Pinpoint the cell where the given text exists, returning its [X, Y] midpoint coordinate. 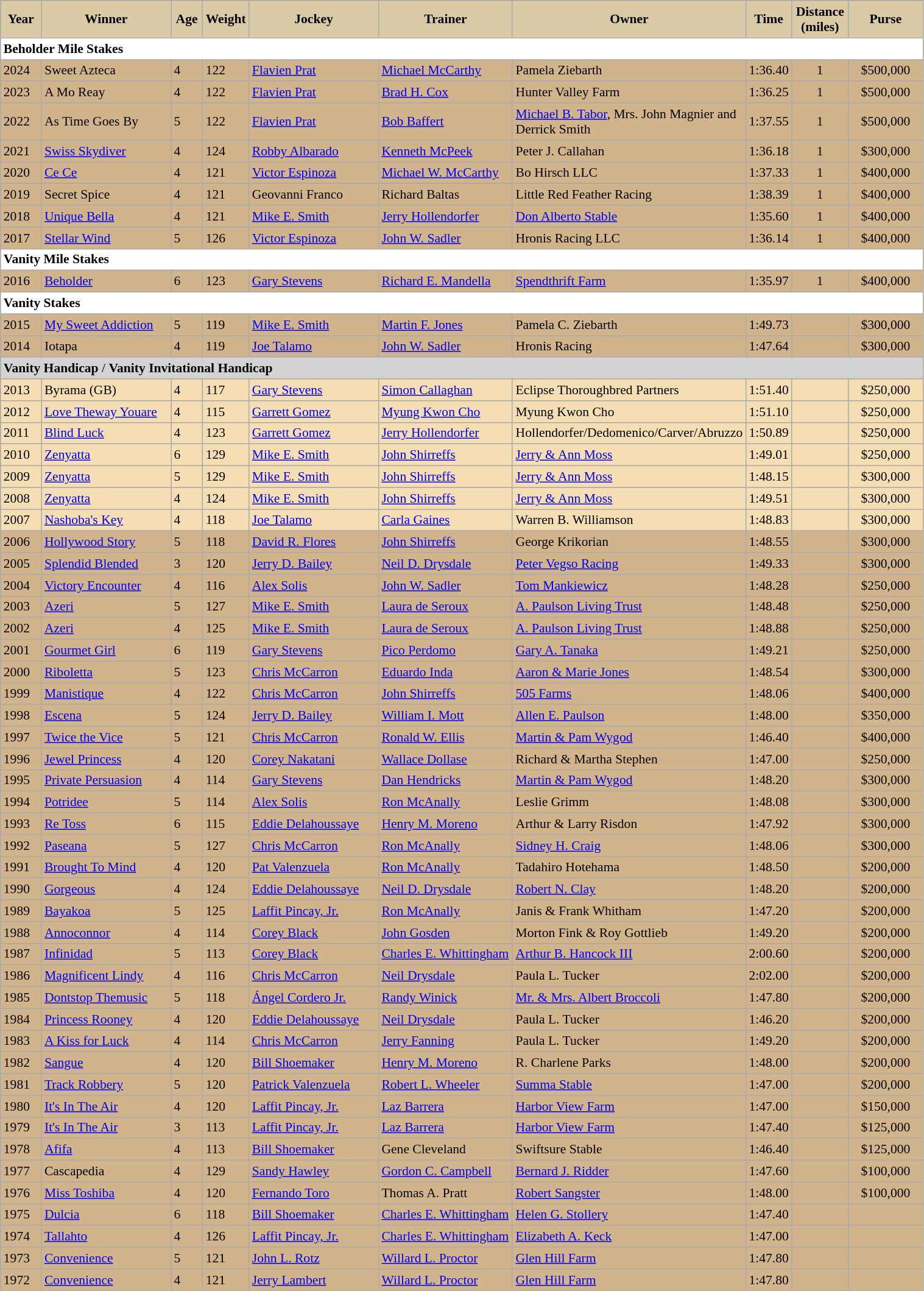
1:46.20 [769, 1019]
Track Robbery [106, 1084]
Thomas A. Pratt [445, 1193]
Tom Mankiewicz [629, 585]
2008 [21, 498]
Little Red Feather Racing [629, 195]
1986 [21, 976]
1:48.54 [769, 672]
Manistique [106, 694]
Afifa [106, 1150]
2:00.60 [769, 954]
Distance(miles) [820, 19]
Robert N. Clay [629, 890]
Time [769, 19]
1979 [21, 1128]
Escena [106, 716]
Janis & Frank Whitham [629, 911]
1:36.40 [769, 71]
Age [186, 19]
Re Toss [106, 824]
Summa Stable [629, 1084]
1988 [21, 933]
1:49.51 [769, 498]
Eclipse Thoroughbred Partners [629, 390]
Year [21, 19]
Robby Albarado [314, 151]
Elizabeth A. Keck [629, 1237]
1:48.08 [769, 802]
1:48.28 [769, 585]
Arthur & Larry Risdon [629, 824]
1:38.39 [769, 195]
Princess Rooney [106, 1019]
Sidney H. Craig [629, 846]
Ronald W. Ellis [445, 737]
Stellar Wind [106, 238]
Michael W. McCarthy [445, 173]
Infinidad [106, 954]
Blind Luck [106, 433]
1982 [21, 1063]
1989 [21, 911]
2019 [21, 195]
1994 [21, 802]
Paseana [106, 846]
Beholder [106, 281]
1981 [21, 1084]
Leslie Grimm [629, 802]
Jerry Lambert [314, 1280]
1:49.21 [769, 651]
Peter Vegso Racing [629, 564]
Randy Winick [445, 998]
Vanity Mile Stakes [462, 260]
Private Persuasion [106, 780]
1997 [21, 737]
1999 [21, 694]
Pico Perdomo [445, 651]
2000 [21, 672]
Allen E. Paulson [629, 716]
Weight [226, 19]
117 [226, 390]
505 Farms [629, 694]
Pat Valenzuela [314, 868]
1974 [21, 1237]
Dulcia [106, 1215]
Sandy Hawley [314, 1172]
1:51.10 [769, 412]
Gordon C. Campbell [445, 1172]
1:49.33 [769, 564]
Twice the Vice [106, 737]
1:49.73 [769, 325]
2023 [21, 93]
2012 [21, 412]
1996 [21, 759]
Sweet Azteca [106, 71]
Bo Hirsch LLC [629, 173]
Arthur B. Hancock III [629, 954]
2016 [21, 281]
1:48.48 [769, 607]
1:36.18 [769, 151]
Trainer [445, 19]
Richard & Martha Stephen [629, 759]
2022 [21, 122]
Fernando Toro [314, 1193]
Bob Baffert [445, 122]
2003 [21, 607]
Pamela Ziebarth [629, 71]
Secret Spice [106, 195]
1980 [21, 1106]
Michael McCarthy [445, 71]
2021 [21, 151]
Gorgeous [106, 890]
2:02.00 [769, 976]
2017 [21, 238]
Richard E. Mandella [445, 281]
Warren B. Williamson [629, 520]
2020 [21, 173]
Hronis Racing [629, 347]
1:47.20 [769, 911]
1:48.88 [769, 629]
Spendthrift Farm [629, 281]
Jewel Princess [106, 759]
1:47.92 [769, 824]
Splendid Blended [106, 564]
1:48.55 [769, 542]
Byrama (GB) [106, 390]
$350,000 [886, 716]
Owner [629, 19]
2011 [21, 433]
Bernard J. Ridder [629, 1172]
Mr. & Mrs. Albert Broccoli [629, 998]
Hunter Valley Farm [629, 93]
Potridee [106, 802]
Don Alberto Stable [629, 216]
1998 [21, 716]
Miss Toshiba [106, 1193]
Jerry Fanning [445, 1041]
1:47.64 [769, 347]
John Gosden [445, 933]
Patrick Valenzuela [314, 1084]
Brad H. Cox [445, 93]
1:37.33 [769, 173]
Richard Baltas [445, 195]
Wallace Dollase [445, 759]
Gourmet Girl [106, 651]
1983 [21, 1041]
1978 [21, 1150]
Swiftsure Stable [629, 1150]
Michael B. Tabor, Mrs. John Magnier and Derrick Smith [629, 122]
Swiss Skydiver [106, 151]
1990 [21, 890]
Sangue [106, 1063]
1:48.50 [769, 868]
1:47.60 [769, 1172]
Tadahiro Hotehama [629, 868]
Tallahto [106, 1237]
1:35.97 [769, 281]
Hollywood Story [106, 542]
As Time Goes By [106, 122]
2004 [21, 585]
1991 [21, 868]
2006 [21, 542]
George Krikorian [629, 542]
1972 [21, 1280]
1:49.01 [769, 455]
Iotapa [106, 347]
Winner [106, 19]
Pamela C. Ziebarth [629, 325]
Carla Gaines [445, 520]
Bayakoa [106, 911]
Vanity Handicap / Vanity Invitational Handicap [462, 369]
Hronis Racing LLC [629, 238]
R. Charlene Parks [629, 1063]
2018 [21, 216]
1995 [21, 780]
Corey Nakatani [314, 759]
Cascapedia [106, 1172]
Eduardo Inda [445, 672]
Nashoba's Key [106, 520]
2002 [21, 629]
1:48.83 [769, 520]
Purse [886, 19]
John L. Rotz [314, 1258]
1975 [21, 1215]
2007 [21, 520]
2005 [21, 564]
Simon Callaghan [445, 390]
1984 [21, 1019]
1:51.40 [769, 390]
1:37.55 [769, 122]
Victory Encounter [106, 585]
Peter J. Callahan [629, 151]
Love Theway Youare [106, 412]
Helen G. Stollery [629, 1215]
Magnificent Lindy [106, 976]
Robert Sangster [629, 1193]
Gary A. Tanaka [629, 651]
Hollendorfer/Dedomenico/Carver/Abruzzo [629, 433]
David R. Flores [314, 542]
Dontstop Themusic [106, 998]
1:48.15 [769, 477]
Jockey [314, 19]
Gene Cleveland [445, 1150]
Vanity Stakes [462, 303]
1:36.14 [769, 238]
2024 [21, 71]
A Mo Reay [106, 93]
2001 [21, 651]
Dan Hendricks [445, 780]
$150,000 [886, 1106]
1973 [21, 1258]
Morton Fink & Roy Gottlieb [629, 933]
Unique Bella [106, 216]
My Sweet Addiction [106, 325]
William I. Mott [445, 716]
1:50.89 [769, 433]
Kenneth McPeek [445, 151]
Ángel Cordero Jr. [314, 998]
2010 [21, 455]
1976 [21, 1193]
2014 [21, 347]
1985 [21, 998]
1977 [21, 1172]
1992 [21, 846]
Annoconnor [106, 933]
Brought To Mind [106, 868]
1993 [21, 824]
Ce Ce [106, 173]
1:36.25 [769, 93]
Riboletta [106, 672]
Martin F. Jones [445, 325]
A Kiss for Luck [106, 1041]
2009 [21, 477]
2015 [21, 325]
Robert L. Wheeler [445, 1084]
1987 [21, 954]
Geovanni Franco [314, 195]
Aaron & Marie Jones [629, 672]
2013 [21, 390]
Beholder Mile Stakes [462, 49]
1:35.60 [769, 216]
